From the cell containing the given text, extract its center point as (x, y) coordinate. 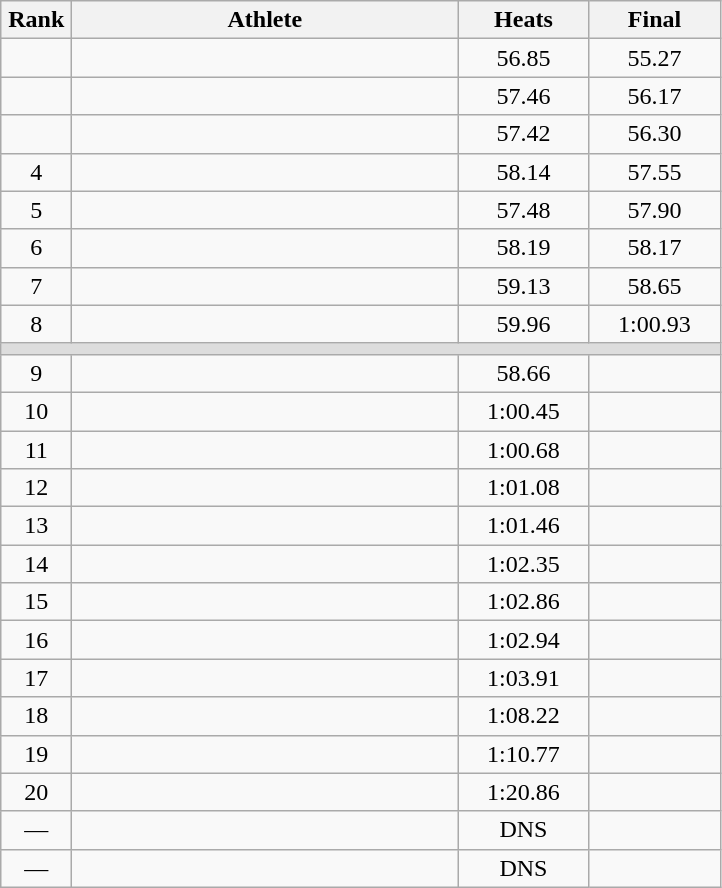
9 (36, 373)
1:02.94 (524, 640)
59.96 (524, 324)
1:10.77 (524, 754)
1:08.22 (524, 716)
18 (36, 716)
5 (36, 210)
1:00.93 (654, 324)
55.27 (654, 58)
1:20.86 (524, 792)
13 (36, 526)
Final (654, 20)
14 (36, 564)
11 (36, 449)
Heats (524, 20)
1:00.45 (524, 411)
56.85 (524, 58)
56.30 (654, 134)
1:00.68 (524, 449)
6 (36, 248)
20 (36, 792)
15 (36, 602)
57.42 (524, 134)
10 (36, 411)
1:02.86 (524, 602)
58.65 (654, 286)
12 (36, 488)
58.19 (524, 248)
Athlete (265, 20)
57.46 (524, 96)
58.66 (524, 373)
4 (36, 172)
16 (36, 640)
7 (36, 286)
19 (36, 754)
1:01.46 (524, 526)
57.90 (654, 210)
57.48 (524, 210)
1:03.91 (524, 678)
1:02.35 (524, 564)
Rank (36, 20)
1:01.08 (524, 488)
17 (36, 678)
57.55 (654, 172)
56.17 (654, 96)
8 (36, 324)
59.13 (524, 286)
58.14 (524, 172)
58.17 (654, 248)
